Provide the [x, y] coordinate of the cell's center where the given text is located.  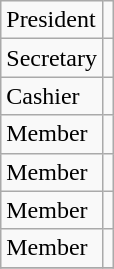
Secretary [52, 58]
President [52, 20]
Cashier [52, 96]
